Pinpoint the cell where the given text exists, returning its [X, Y] midpoint coordinate. 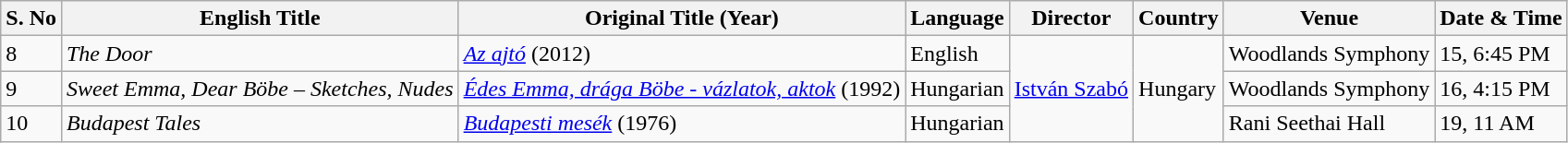
Az ajtó (2012) [682, 54]
19, 11 AM [1501, 124]
Édes Emma, drága Böbe - vázlatok, aktok (1992) [682, 89]
Date & Time [1501, 18]
Sweet Emma, Dear Böbe – Sketches, Nudes [260, 89]
Rani Seethai Hall [1329, 124]
Director [1071, 18]
16, 4:15 PM [1501, 89]
Original Title (Year) [682, 18]
Hungary [1179, 89]
Country [1179, 18]
Venue [1329, 18]
István Szabó [1071, 89]
10 [31, 124]
English Title [260, 18]
Budapesti mesék (1976) [682, 124]
The Door [260, 54]
S. No [31, 18]
9 [31, 89]
15, 6:45 PM [1501, 54]
Budapest Tales [260, 124]
English [957, 54]
Language [957, 18]
8 [31, 54]
